Detect which cell encompasses the target text, then output its (x, y) center coordinate. 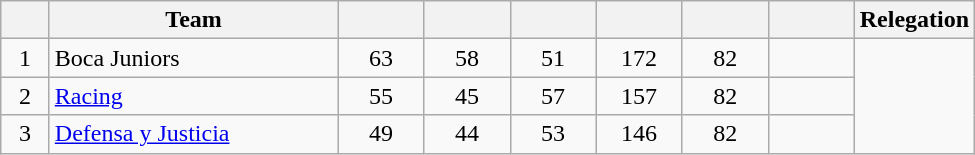
57 (553, 96)
3 (26, 134)
51 (553, 58)
45 (467, 96)
55 (381, 96)
2 (26, 96)
63 (381, 58)
44 (467, 134)
49 (381, 134)
Defensa y Justicia (194, 134)
146 (639, 134)
1 (26, 58)
53 (553, 134)
Racing (194, 96)
Relegation (914, 20)
172 (639, 58)
157 (639, 96)
Team (194, 20)
Boca Juniors (194, 58)
58 (467, 58)
